Capture the cell that displays the provided text and extract its [X, Y] central coordinate. 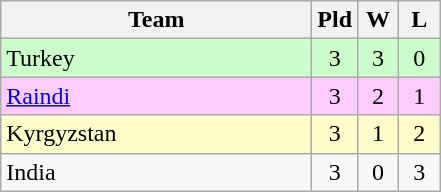
Kyrgyzstan [156, 134]
Pld [335, 20]
L [420, 20]
Team [156, 20]
W [378, 20]
Turkey [156, 58]
India [156, 172]
Raindi [156, 96]
